Output the (X, Y) coordinate of the center of the cell containing the given text.  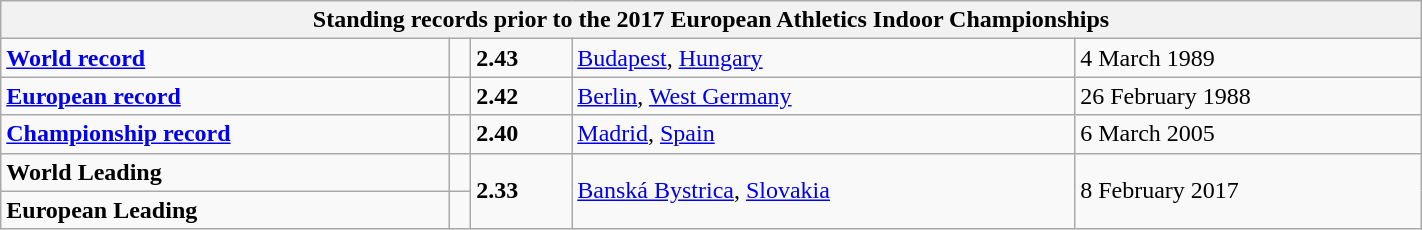
6 March 2005 (1248, 134)
4 March 1989 (1248, 58)
European Leading (226, 210)
World record (226, 58)
8 February 2017 (1248, 191)
Berlin, West Germany (824, 96)
Budapest, Hungary (824, 58)
European record (226, 96)
2.33 (522, 191)
26 February 1988 (1248, 96)
2.40 (522, 134)
2.43 (522, 58)
2.42 (522, 96)
Standing records prior to the 2017 European Athletics Indoor Championships (711, 20)
Championship record (226, 134)
World Leading (226, 172)
Madrid, Spain (824, 134)
Banská Bystrica, Slovakia (824, 191)
